Return (X, Y) of the center of cell containing provided text 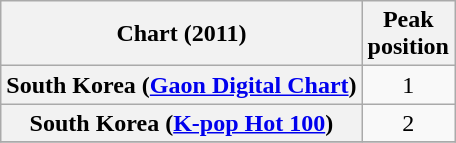
2 (408, 123)
1 (408, 85)
Peakposition (408, 34)
South Korea (Gaon Digital Chart) (182, 85)
Chart (2011) (182, 34)
South Korea (K-pop Hot 100) (182, 123)
